Scan for the cell matching the given text and deliver its (x, y) coordinate at center. 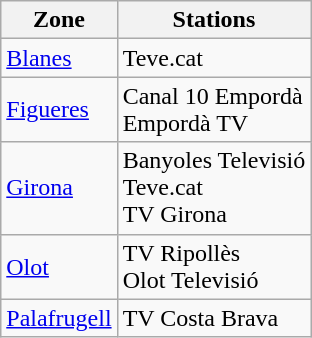
Figueres (59, 110)
Palafrugell (59, 318)
Olot (59, 266)
Banyoles TelevisióTeve.catTV Girona (214, 188)
Canal 10 EmpordàEmpordà TV (214, 110)
Stations (214, 20)
Blanes (59, 58)
TV Costa Brava (214, 318)
Girona (59, 188)
TV RipollèsOlot Televisió (214, 266)
Zone (59, 20)
Teve.cat (214, 58)
